Scan for the cell matching the given text and deliver its [x, y] coordinate at center. 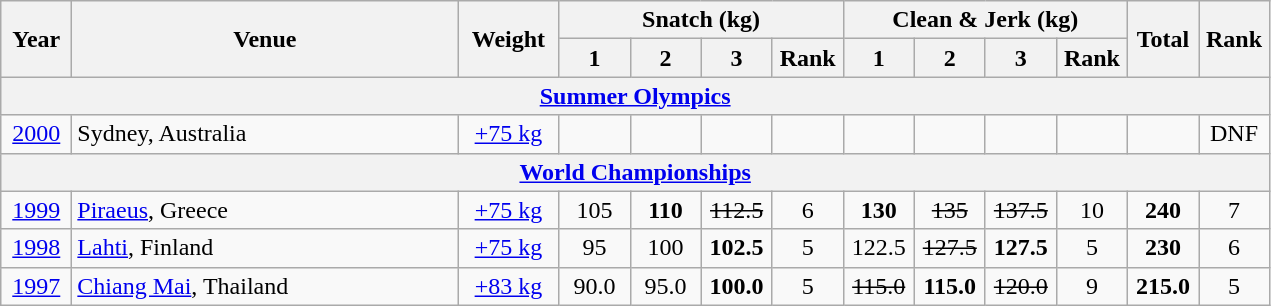
Total [1162, 39]
DNF [1234, 134]
102.5 [736, 248]
95 [594, 248]
Snatch (kg) [701, 20]
+83 kg [508, 286]
230 [1162, 248]
9 [1092, 286]
105 [594, 210]
10 [1092, 210]
1998 [36, 248]
Clean & Jerk (kg) [985, 20]
Sydney, Australia [265, 134]
120.0 [1020, 286]
World Championships [636, 172]
95.0 [666, 286]
112.5 [736, 210]
Year [36, 39]
215.0 [1162, 286]
Venue [265, 39]
240 [1162, 210]
2000 [36, 134]
100 [666, 248]
1999 [36, 210]
135 [950, 210]
Lahti, Finland [265, 248]
130 [878, 210]
Chiang Mai, Thailand [265, 286]
Weight [508, 39]
137.5 [1020, 210]
90.0 [594, 286]
7 [1234, 210]
100.0 [736, 286]
122.5 [878, 248]
1997 [36, 286]
110 [666, 210]
Summer Olympics [636, 96]
Piraeus, Greece [265, 210]
